Pinpoint the cell where the given text exists, returning its [X, Y] midpoint coordinate. 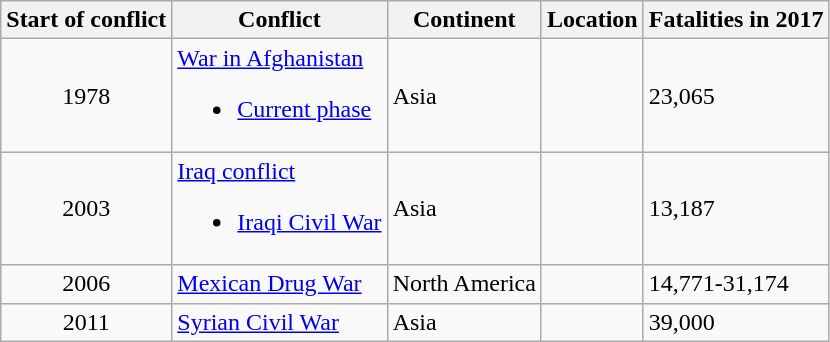
39,000 [736, 322]
Location [592, 20]
Iraq conflictIraqi Civil War [280, 208]
Mexican Drug War [280, 284]
Conflict [280, 20]
14,771-31,174 [736, 284]
2011 [86, 322]
War in AfghanistanCurrent phase [280, 96]
2006 [86, 284]
2003 [86, 208]
Start of conflict [86, 20]
Syrian Civil War [280, 322]
23,065 [736, 96]
North America [464, 284]
Fatalities in 2017 [736, 20]
Continent [464, 20]
13,187 [736, 208]
1978 [86, 96]
